For the text-containing cell, return its midpoint in [X, Y] coordinate format. 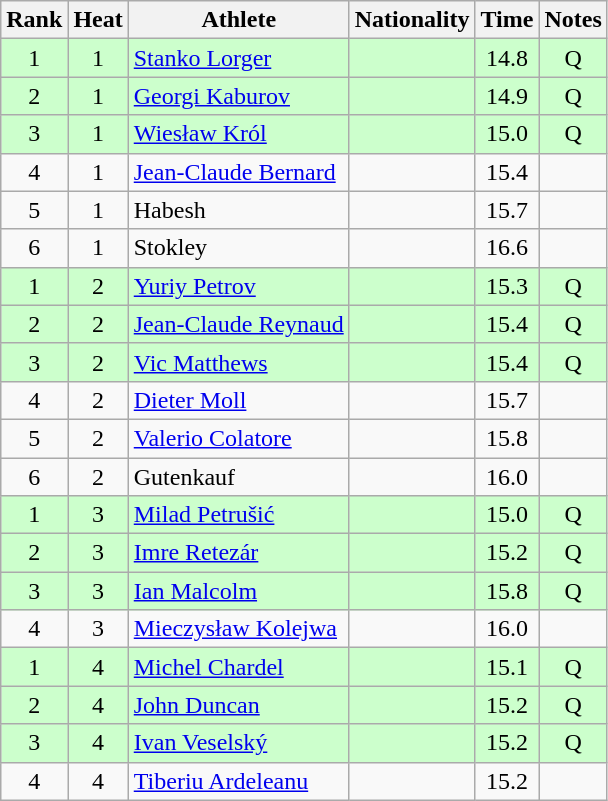
Gutenkauf [238, 477]
Dieter Moll [238, 400]
Time [507, 20]
Tiberiu Ardeleanu [238, 781]
Milad Petrušić [238, 515]
15.3 [507, 286]
Jean-Claude Bernard [238, 172]
Athlete [238, 20]
Jean-Claude Reynaud [238, 324]
14.8 [507, 58]
Notes [573, 20]
Georgi Kaburov [238, 96]
Valerio Colatore [238, 438]
Mieczysław Kolejwa [238, 629]
15.1 [507, 667]
Yuriy Petrov [238, 286]
Ivan Veselský [238, 743]
John Duncan [238, 705]
16.6 [507, 248]
Vic Matthews [238, 362]
Heat [98, 20]
Nationality [412, 20]
Wiesław Król [238, 134]
Michel Chardel [238, 667]
Habesh [238, 210]
Stanko Lorger [238, 58]
Ian Malcolm [238, 591]
Imre Retezár [238, 553]
Stokley [238, 248]
Rank [34, 20]
14.9 [507, 96]
